Return the [x, y] coordinate for the center point of the cell that contains the specified text.  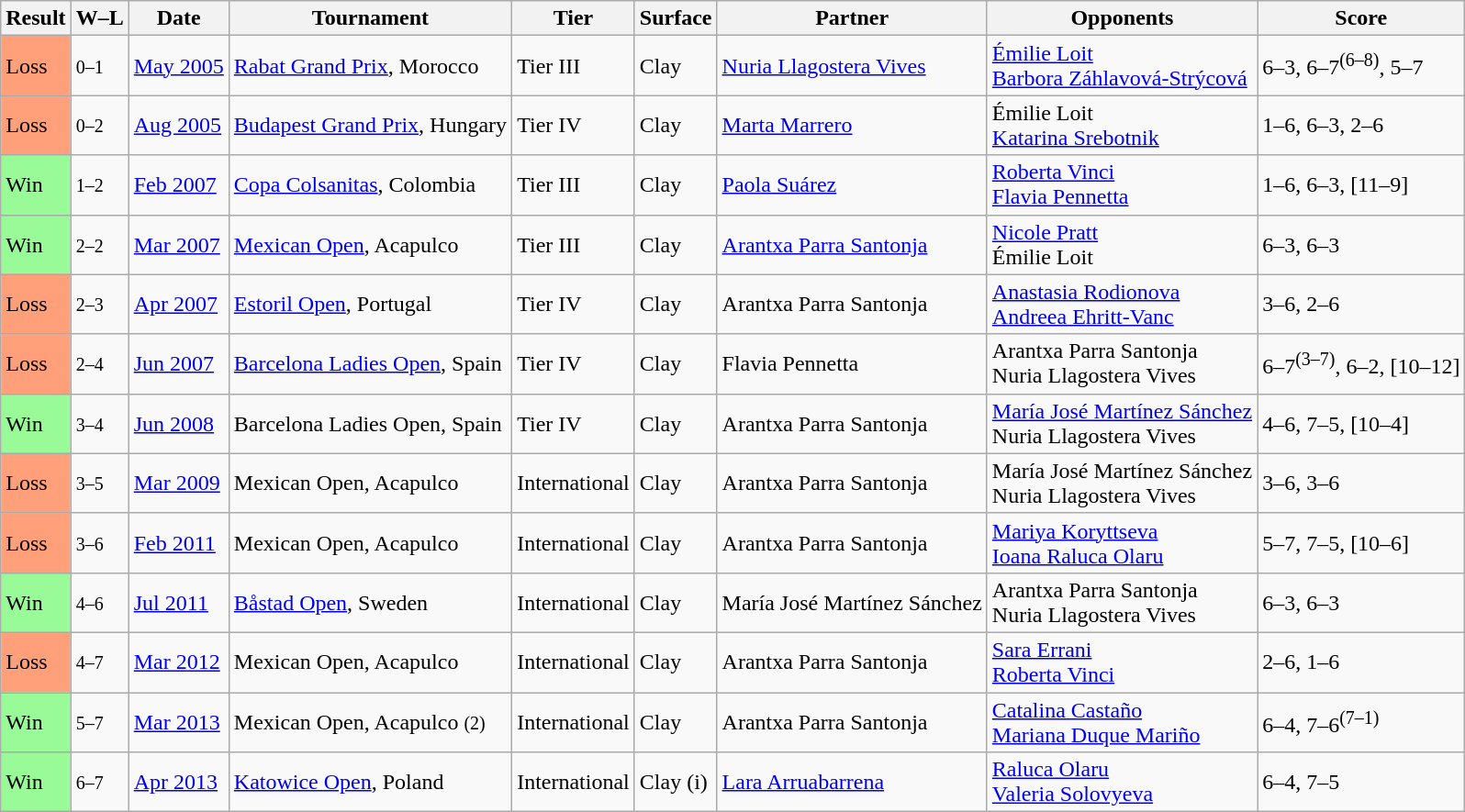
6–4, 7–5 [1361, 782]
0–2 [99, 125]
5–7, 7–5, [10–6] [1361, 543]
Tournament [370, 18]
Apr 2007 [178, 305]
1–2 [99, 185]
Lara Arruabarrena [852, 782]
Jul 2011 [178, 602]
Båstad Open, Sweden [370, 602]
1–6, 6–3, [11–9] [1361, 185]
4–6 [99, 602]
Budapest Grand Prix, Hungary [370, 125]
2–4 [99, 363]
Clay (i) [676, 782]
Roberta Vinci Flavia Pennetta [1122, 185]
Result [36, 18]
3–6, 3–6 [1361, 483]
Apr 2013 [178, 782]
Mar 2007 [178, 244]
1–6, 6–3, 2–6 [1361, 125]
4–6, 7–5, [10–4] [1361, 424]
Mar 2012 [178, 662]
3–4 [99, 424]
6–7 [99, 782]
María José Martínez Sánchez [852, 602]
3–6, 2–6 [1361, 305]
4–7 [99, 662]
Paola Suárez [852, 185]
Mexican Open, Acapulco (2) [370, 721]
Jun 2007 [178, 363]
Date [178, 18]
2–2 [99, 244]
Jun 2008 [178, 424]
Aug 2005 [178, 125]
6–7(3–7), 6–2, [10–12] [1361, 363]
Surface [676, 18]
2–6, 1–6 [1361, 662]
W–L [99, 18]
Mar 2009 [178, 483]
Rabat Grand Prix, Morocco [370, 66]
Katowice Open, Poland [370, 782]
Anastasia Rodionova Andreea Ehritt-Vanc [1122, 305]
Copa Colsanitas, Colombia [370, 185]
Opponents [1122, 18]
Mar 2013 [178, 721]
Flavia Pennetta [852, 363]
Émilie Loit Katarina Srebotnik [1122, 125]
Feb 2007 [178, 185]
Mariya Koryttseva Ioana Raluca Olaru [1122, 543]
6–4, 7–6(7–1) [1361, 721]
5–7 [99, 721]
Raluca Olaru Valeria Solovyeva [1122, 782]
Estoril Open, Portugal [370, 305]
Tier [574, 18]
Nicole Pratt Émilie Loit [1122, 244]
3–5 [99, 483]
Partner [852, 18]
Catalina Castaño Mariana Duque Mariño [1122, 721]
Marta Marrero [852, 125]
Feb 2011 [178, 543]
3–6 [99, 543]
Nuria Llagostera Vives [852, 66]
6–3, 6–7(6–8), 5–7 [1361, 66]
May 2005 [178, 66]
2–3 [99, 305]
Sara Errani Roberta Vinci [1122, 662]
Émilie Loit Barbora Záhlavová-Strýcová [1122, 66]
0–1 [99, 66]
Score [1361, 18]
